For the text-containing cell, return its midpoint in (x, y) coordinate format. 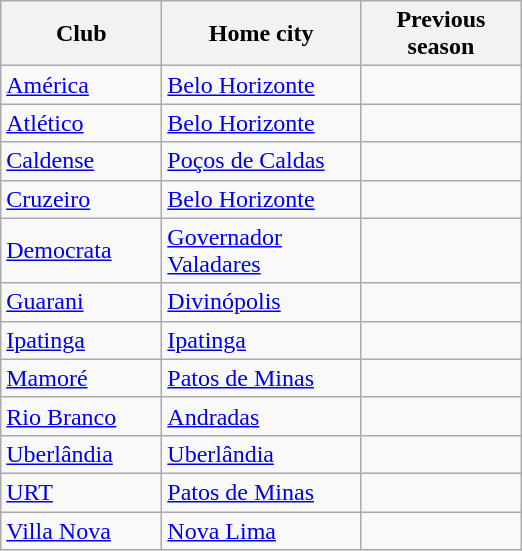
Caldense (82, 161)
Poços de Caldas (262, 161)
Atlético (82, 123)
Cruzeiro (82, 199)
Villa Nova (82, 531)
Club (82, 34)
Divinópolis (262, 302)
Mamoré (82, 378)
Democrata (82, 250)
Home city (262, 34)
Governador Valadares (262, 250)
Previous season (440, 34)
Nova Lima (262, 531)
América (82, 85)
Guarani (82, 302)
Andradas (262, 416)
Rio Branco (82, 416)
URT (82, 492)
